Search for the cell housing the specified text and yield its [X, Y] center coordinate. 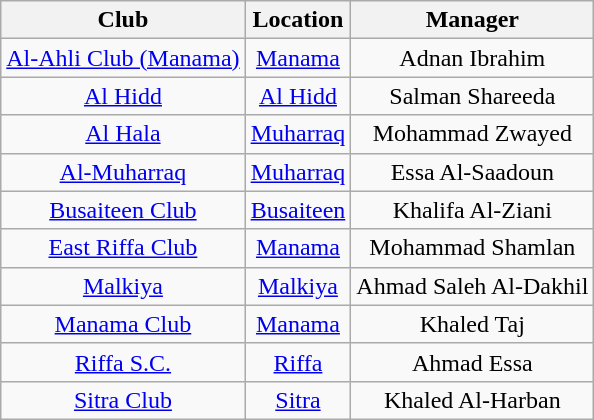
Essa Al-Saadoun [472, 172]
Khalifa Al-Ziani [472, 210]
Adnan Ibrahim [472, 58]
Al-Muharraq [123, 172]
Busaiteen [298, 210]
Manama Club [123, 324]
Al Hala [123, 134]
East Riffa Club [123, 248]
Mohammad Zwayed [472, 134]
Manager [472, 20]
Al-Ahli Club (Manama) [123, 58]
Ahmad Saleh Al-Dakhil [472, 286]
Ahmad Essa [472, 362]
Khaled Taj [472, 324]
Location [298, 20]
Riffa S.C. [123, 362]
Salman Shareeda [472, 96]
Riffa [298, 362]
Mohammad Shamlan [472, 248]
Sitra Club [123, 400]
Club [123, 20]
Khaled Al-Harban [472, 400]
Sitra [298, 400]
Busaiteen Club [123, 210]
